Identify which cell holds the provided text, then report its [x, y] central coordinate. 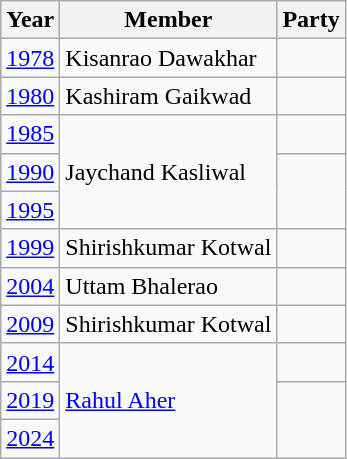
1978 [30, 58]
Kashiram Gaikwad [168, 96]
1999 [30, 248]
Member [168, 20]
1990 [30, 172]
2019 [30, 400]
Party [311, 20]
1980 [30, 96]
Rahul Aher [168, 400]
2004 [30, 286]
1985 [30, 134]
Year [30, 20]
1995 [30, 210]
2014 [30, 362]
2009 [30, 324]
2024 [30, 438]
Uttam Bhalerao [168, 286]
Kisanrao Dawakhar [168, 58]
Jaychand Kasliwal [168, 172]
